Pinpoint the cell where the given text exists, returning its [x, y] midpoint coordinate. 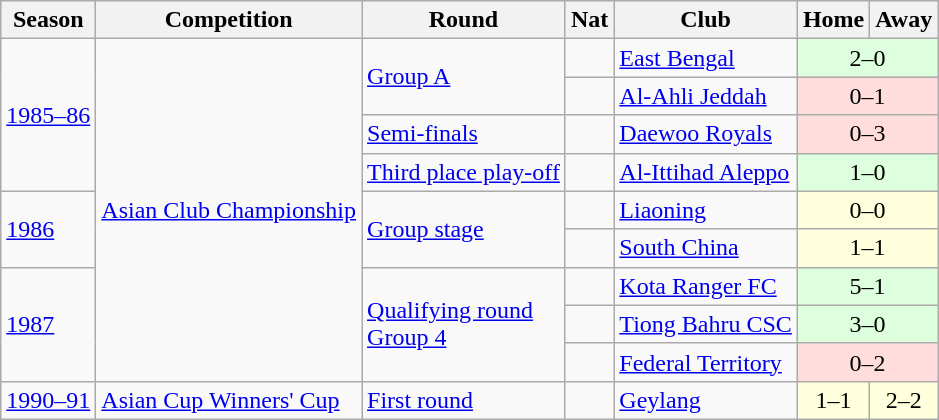
5–1 [867, 286]
Semi-finals [464, 134]
First round [464, 400]
0–2 [867, 362]
Asian Cup Winners' Cup [229, 400]
1–0 [867, 172]
3–0 [867, 324]
Liaoning [706, 210]
East Bengal [706, 58]
Federal Territory [706, 362]
1990–91 [48, 400]
South China [706, 248]
Qualifying roundGroup 4 [464, 324]
0–3 [867, 134]
Al-Ahli Jeddah [706, 96]
Asian Club Championship [229, 210]
Away [904, 20]
Round [464, 20]
1985–86 [48, 115]
2–2 [904, 400]
2–0 [867, 58]
Home [833, 20]
Kota Ranger FC [706, 286]
1987 [48, 324]
Group stage [464, 229]
Club [706, 20]
Group A [464, 77]
Third place play-off [464, 172]
Al-Ittihad Aleppo [706, 172]
Daewoo Royals [706, 134]
1986 [48, 229]
Competition [229, 20]
Nat [589, 20]
Geylang [706, 400]
Tiong Bahru CSC [706, 324]
0–1 [867, 96]
Season [48, 20]
0–0 [867, 210]
